Capture the cell that displays the provided text and extract its [X, Y] central coordinate. 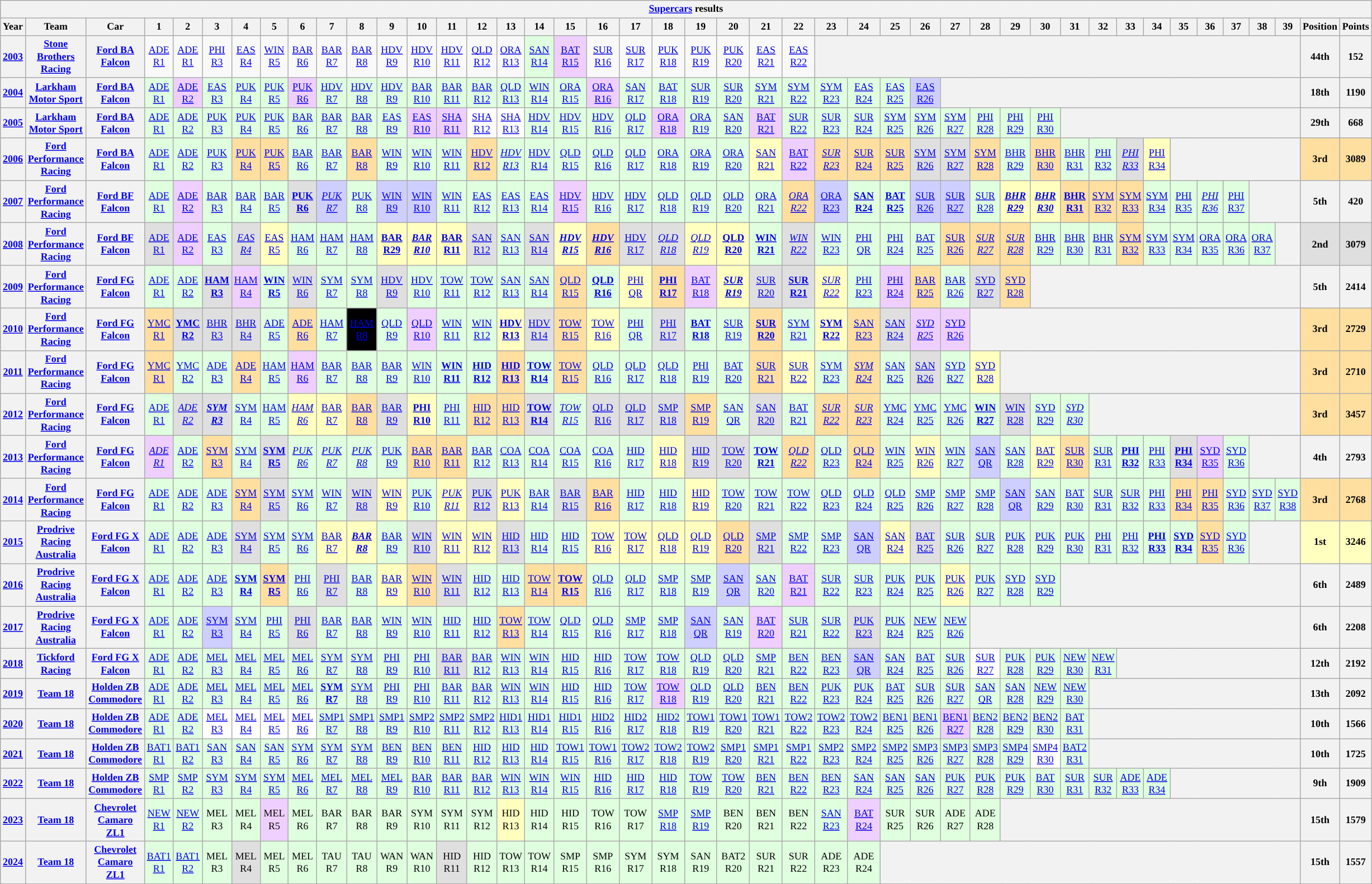
SYMR28 [985, 159]
BARR5 [274, 202]
2023 [13, 820]
WINR7 [332, 500]
2005 [13, 123]
TOW1R19 [701, 724]
SMP2R24 [864, 754]
32 [1103, 27]
PUKR10 [422, 500]
SMP3R26 [925, 754]
PHIR37 [1237, 202]
39 [1288, 27]
SYMR10 [422, 820]
SYDR38 [1288, 500]
TAUR8 [362, 862]
SANR29 [1045, 500]
SMP2R11 [452, 724]
EASR26 [925, 93]
TOWR11 [452, 287]
TOWR22 [798, 500]
2021 [13, 754]
BEN1R26 [925, 724]
Stone Brothers Racing [56, 56]
2414 [1355, 287]
NEWR29 [1045, 693]
BATR24 [864, 820]
MELR8 [362, 783]
16 [603, 27]
SYMR24 [864, 372]
BARR14 [539, 500]
PHIR11 [452, 415]
EASR5 [274, 244]
WINR25 [895, 457]
SMPR23 [831, 542]
SMP2R12 [482, 724]
SMP1R21 [766, 754]
SANR3 [217, 754]
SMP2R25 [895, 754]
BARR15 [570, 500]
BHRR4 [246, 329]
SHAR11 [452, 123]
ORAR23 [831, 202]
2011 [13, 372]
2729 [1355, 329]
HDVR7 [332, 93]
33 [1130, 27]
1190 [1355, 93]
30 [1045, 27]
2nd [1321, 244]
TOW2R18 [668, 754]
SYDR25 [925, 329]
4 [246, 27]
EASR13 [511, 202]
2015 [13, 542]
2008 [13, 244]
BARR26 [955, 287]
HID2R17 [635, 724]
SYMR18 [668, 862]
EASR12 [482, 202]
14 [539, 27]
COAR16 [603, 457]
1 [159, 27]
NEWR2 [188, 820]
MELR7 [332, 783]
MELR9 [392, 783]
PUKR30 [1075, 542]
Tickford Racing [56, 664]
2092 [1355, 693]
SYMR25 [895, 123]
HDVR11 [452, 56]
ADER28 [985, 820]
TOWR19 [701, 783]
152 [1355, 56]
SMP2R10 [422, 724]
SMPR17 [635, 627]
WINR21 [766, 244]
27 [955, 27]
TAUR7 [332, 862]
SMPR22 [798, 542]
1st [1321, 542]
SMP3R28 [985, 754]
BAT2R20 [733, 862]
BENR10 [422, 754]
SYDR30 [1075, 415]
EASR22 [798, 56]
ORAR20 [733, 159]
26 [925, 27]
44th [1321, 56]
ADER34 [1157, 783]
PHIR23 [864, 287]
3079 [1355, 244]
TOW2R23 [831, 724]
QLDR10 [422, 329]
SHAR13 [511, 123]
BEN2R29 [1015, 724]
Points [1355, 27]
PHIR29 [1015, 123]
2019 [13, 693]
3 [217, 27]
YMCR25 [925, 415]
SYDR26 [955, 329]
5 [274, 27]
ORAR35 [1210, 244]
2016 [13, 584]
ORAR16 [603, 93]
SMPR28 [985, 500]
SURR30 [1075, 457]
SANR17 [635, 93]
TOW1R21 [766, 724]
HAMR3 [217, 287]
2010 [13, 329]
HID2R18 [668, 724]
ADER24 [864, 862]
ORAR15 [570, 93]
2793 [1355, 457]
EASR21 [766, 56]
ADER23 [831, 862]
ADER27 [955, 820]
EASR25 [895, 93]
TOW2R19 [701, 754]
SMPR15 [570, 862]
SMP1R9 [392, 724]
BATR31 [1075, 724]
SHAR12 [482, 123]
WANR9 [392, 862]
PUKR18 [668, 56]
TOW1R15 [570, 754]
WINR15 [570, 783]
29th [1321, 123]
2009 [13, 287]
ORAR37 [1262, 244]
QLDR9 [392, 329]
PUKR13 [511, 500]
BENR9 [392, 754]
BHRR3 [217, 329]
PUKR12 [482, 500]
WINR28 [1015, 415]
QLDR25 [895, 500]
COAR13 [511, 457]
SANR12 [482, 244]
QLDR12 [482, 56]
1579 [1355, 820]
NEWR26 [955, 627]
13th [1321, 693]
PUKR25 [925, 584]
QLDR22 [798, 457]
SURR16 [603, 56]
2022 [13, 783]
38 [1262, 27]
BENR20 [733, 820]
SMPR26 [925, 500]
13 [511, 27]
2768 [1355, 500]
34 [1157, 27]
Year [13, 27]
9th [1321, 783]
2208 [1355, 627]
1725 [1355, 754]
WINR8 [362, 500]
BEN2R28 [985, 724]
BARR29 [392, 244]
Supercars results [686, 9]
ADER6 [303, 329]
2489 [1355, 584]
HDVR12 [482, 159]
12 [482, 27]
HID2R16 [603, 724]
HAMR4 [246, 287]
2003 [13, 56]
SYDR37 [1262, 500]
ORAR13 [511, 56]
2006 [13, 159]
29 [1015, 27]
BATR22 [798, 159]
PHIR19 [701, 372]
COAR15 [570, 457]
17 [635, 27]
1566 [1355, 724]
NEWR1 [159, 820]
SYMR12 [482, 820]
SMP1R8 [362, 724]
HID1R14 [539, 724]
2012 [13, 415]
3457 [1355, 415]
HID1R15 [570, 724]
ORAR22 [798, 202]
WINR6 [303, 287]
TOW1R16 [603, 754]
SMP1R7 [332, 724]
SMP2R23 [831, 754]
NEWR25 [925, 627]
ADER5 [274, 329]
ADER4 [246, 372]
2192 [1355, 664]
3089 [1355, 159]
SMP4R30 [1045, 754]
BEN1R27 [955, 724]
36 [1210, 27]
ORAR21 [766, 202]
PHIR36 [1210, 202]
HID1R13 [511, 724]
2018 [13, 664]
PHIR7 [332, 584]
SMP4R29 [1015, 754]
SMP3R27 [955, 754]
YMCR26 [955, 415]
22 [798, 27]
PUKR26 [955, 584]
2020 [13, 724]
BARR25 [925, 287]
21 [766, 27]
2017 [13, 627]
BAT2R31 [1075, 754]
420 [1355, 202]
EASR14 [539, 202]
WINR22 [798, 244]
2710 [1355, 372]
EASR10 [422, 123]
23 [831, 27]
10 [422, 27]
Position [1321, 27]
SMPR2 [188, 783]
TOW2R17 [635, 754]
EASR9 [392, 123]
2024 [13, 862]
2004 [13, 93]
20 [733, 27]
BARR4 [246, 202]
BEN2R30 [1045, 724]
BEN1R25 [895, 724]
2 [188, 27]
PHIR30 [1045, 123]
SURR17 [635, 56]
WANR10 [422, 862]
SANR4 [246, 754]
SMPR16 [603, 862]
11 [452, 27]
SANR5 [274, 754]
PHIR5 [274, 627]
19 [701, 27]
SMP1R20 [733, 754]
WINR26 [925, 457]
BATR29 [1045, 457]
BATR15 [570, 56]
12th [1321, 664]
ADER33 [1130, 783]
SMP1R22 [798, 754]
35 [1184, 27]
TOW2R22 [798, 724]
TOW1R20 [733, 724]
HDVR8 [362, 93]
2014 [13, 500]
37 [1237, 27]
QLDR13 [511, 93]
PHIR3 [217, 56]
Team [56, 27]
PUKR9 [392, 457]
1909 [1355, 783]
9 [392, 27]
PUKR19 [701, 56]
7 [332, 27]
18th [1321, 93]
BARR16 [603, 500]
PHIR31 [1103, 542]
24 [864, 27]
TOWR12 [482, 287]
1557 [1355, 862]
Car [115, 27]
BENR11 [452, 754]
SYDR34 [1184, 542]
ORAR36 [1237, 244]
YMCR24 [895, 415]
2007 [13, 202]
31 [1075, 27]
668 [1355, 123]
TOW2R24 [864, 724]
SMPR1 [159, 783]
18 [668, 27]
SYMR11 [452, 820]
8 [362, 27]
SANR21 [766, 159]
15 [570, 27]
WINR23 [831, 244]
COAR14 [539, 457]
2013 [13, 457]
PUKR11 [452, 500]
NEWR31 [1103, 664]
3246 [1355, 542]
4th [1321, 457]
BARR3 [217, 202]
PUKR20 [733, 56]
EASR24 [864, 93]
SYMR17 [635, 862]
25 [895, 27]
PHIR28 [985, 123]
6 [303, 27]
SMPR27 [955, 500]
28 [985, 27]
